Return the [x, y] coordinate for the center point of the cell that contains the specified text.  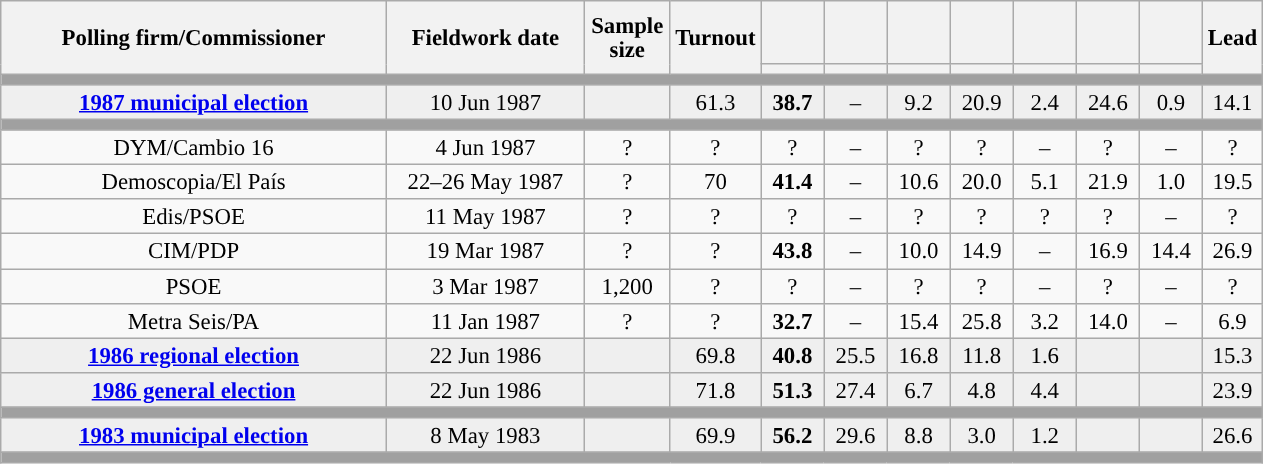
14.0 [1108, 320]
0.9 [1170, 102]
1.6 [1044, 356]
11 May 1987 [485, 218]
1986 general election [194, 390]
25.5 [856, 356]
10 Jun 1987 [485, 102]
1987 municipal election [194, 102]
11 Jan 1987 [485, 320]
19 Mar 1987 [485, 252]
56.2 [792, 436]
32.7 [792, 320]
69.9 [716, 436]
23.9 [1232, 390]
3 Mar 1987 [485, 286]
DYM/Cambio 16 [194, 148]
Polling firm/Commissioner [194, 38]
16.9 [1108, 252]
3.0 [982, 436]
16.8 [918, 356]
43.8 [792, 252]
Fieldwork date [485, 38]
11.8 [982, 356]
6.9 [1232, 320]
22–26 May 1987 [485, 182]
5.1 [1044, 182]
6.7 [918, 390]
41.4 [792, 182]
27.4 [856, 390]
CIM/PDP [194, 252]
4 Jun 1987 [485, 148]
9.2 [918, 102]
8.8 [918, 436]
1986 regional election [194, 356]
PSOE [194, 286]
19.5 [1232, 182]
51.3 [792, 390]
4.4 [1044, 390]
38.7 [792, 102]
20.0 [982, 182]
24.6 [1108, 102]
26.6 [1232, 436]
1983 municipal election [194, 436]
Demoscopia/El País [194, 182]
10.0 [918, 252]
Metra Seis/PA [194, 320]
26.9 [1232, 252]
1,200 [627, 286]
15.4 [918, 320]
14.1 [1232, 102]
2.4 [1044, 102]
69.8 [716, 356]
61.3 [716, 102]
8 May 1983 [485, 436]
Sample size [627, 38]
14.9 [982, 252]
40.8 [792, 356]
1.0 [1170, 182]
70 [716, 182]
15.3 [1232, 356]
4.8 [982, 390]
20.9 [982, 102]
1.2 [1044, 436]
Edis/PSOE [194, 218]
21.9 [1108, 182]
71.8 [716, 390]
29.6 [856, 436]
Lead [1232, 38]
25.8 [982, 320]
Turnout [716, 38]
14.4 [1170, 252]
3.2 [1044, 320]
10.6 [918, 182]
